Provide the [x, y] coordinate of the cell's center where the given text is located.  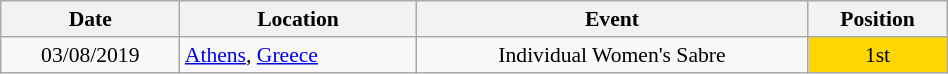
Date [90, 19]
Individual Women's Sabre [612, 55]
Athens, Greece [298, 55]
Position [878, 19]
Location [298, 19]
1st [878, 55]
Event [612, 19]
03/08/2019 [90, 55]
